Find where the given text appears and provide that cell's center as (X, Y) coordinate. 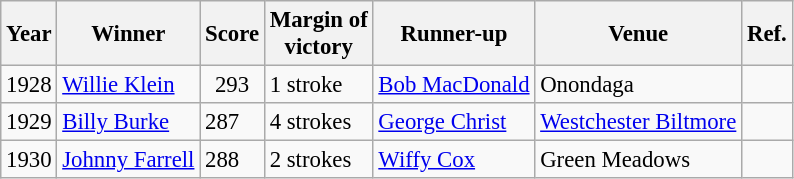
Onondaga (638, 85)
Johnny Farrell (128, 160)
Westchester Biltmore (638, 122)
Runner-up (454, 34)
Venue (638, 34)
1 stroke (318, 85)
1929 (29, 122)
George Christ (454, 122)
Winner (128, 34)
1928 (29, 85)
Bob MacDonald (454, 85)
287 (232, 122)
Willie Klein (128, 85)
Billy Burke (128, 122)
2 strokes (318, 160)
288 (232, 160)
Ref. (767, 34)
Wiffy Cox (454, 160)
4 strokes (318, 122)
293 (232, 85)
1930 (29, 160)
Green Meadows (638, 160)
Score (232, 34)
Margin ofvictory (318, 34)
Year (29, 34)
